Find where the given text appears and provide that cell's center as (x, y) coordinate. 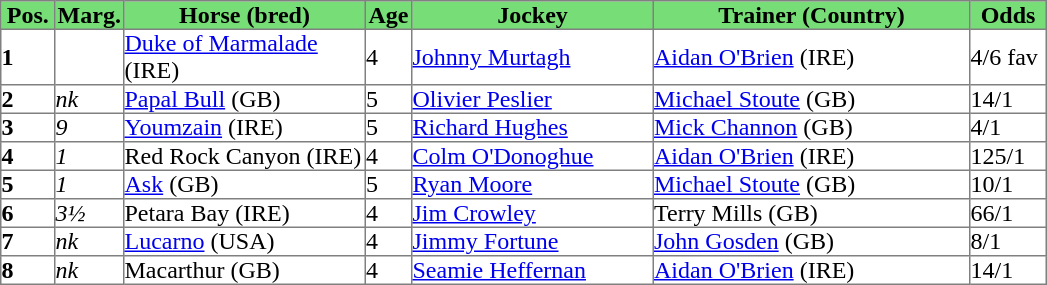
Duke of Marmalade (IRE) (245, 57)
7 (28, 241)
8/1 (1008, 241)
Jockey (533, 15)
Lucarno (USA) (245, 241)
6 (28, 213)
Jim Crowley (533, 213)
Terry Mills (GB) (811, 213)
3½ (90, 213)
10/1 (1008, 184)
Youmzain (IRE) (245, 127)
John Gosden (GB) (811, 241)
Petara Bay (IRE) (245, 213)
66/1 (1008, 213)
Ask (GB) (245, 184)
Marg. (90, 15)
9 (90, 127)
Mick Channon (GB) (811, 127)
Johnny Murtagh (533, 57)
Papal Bull (GB) (245, 99)
4/6 fav (1008, 57)
Colm O'Donoghue (533, 156)
Macarthur (GB) (245, 270)
Olivier Peslier (533, 99)
8 (28, 270)
Richard Hughes (533, 127)
Ryan Moore (533, 184)
125/1 (1008, 156)
Age (388, 15)
Pos. (28, 15)
4/1 (1008, 127)
Seamie Heffernan (533, 270)
Jimmy Fortune (533, 241)
Red Rock Canyon (IRE) (245, 156)
2 (28, 99)
Trainer (Country) (811, 15)
Odds (1008, 15)
Horse (bred) (245, 15)
3 (28, 127)
